Find where the given text appears and provide that cell's center as [x, y] coordinate. 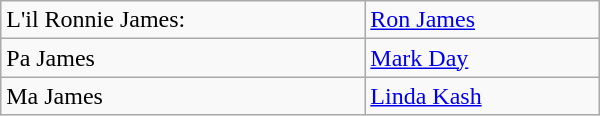
Ma James [183, 96]
Linda Kash [482, 96]
Mark Day [482, 58]
Ron James [482, 20]
Pa James [183, 58]
L'il Ronnie James: [183, 20]
